Determine the [x, y] coordinate at the center of the cell enclosing the given text.  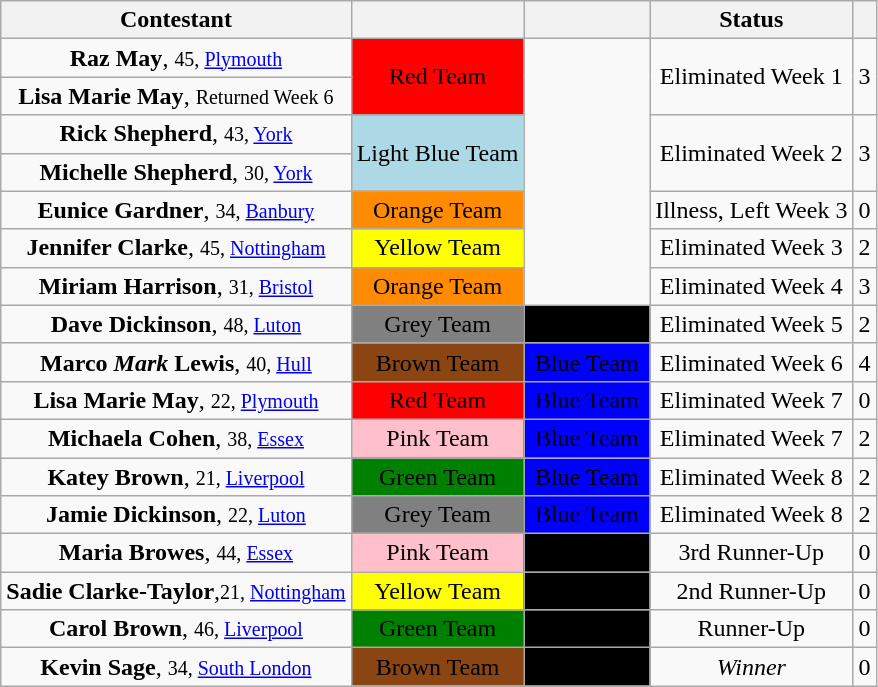
Katey Brown, 21, Liverpool [176, 477]
Carol Brown, 46, Liverpool [176, 629]
Status [752, 20]
Maria Browes, 44, Essex [176, 553]
Jamie Dickinson, 22, Luton [176, 515]
Marco Mark Lewis, 40, Hull [176, 362]
2nd Runner-Up [752, 591]
Miriam Harrison, 31, Bristol [176, 286]
Winner [752, 667]
Rick Shepherd, 43, York [176, 134]
Raz May, 45, Plymouth [176, 58]
Michaela Cohen, 38, Essex [176, 438]
Contestant [176, 20]
Eunice Gardner, 34, Banbury [176, 210]
3rd Runner-Up [752, 553]
Illness, Left Week 3 [752, 210]
Eliminated Week 1 [752, 77]
Runner-Up [752, 629]
Michelle Shepherd, 30, York [176, 172]
Eliminated Week 5 [752, 324]
Eliminated Week 3 [752, 248]
Jennifer Clarke, 45, Nottingham [176, 248]
Eliminated Week 4 [752, 286]
Sadie Clarke-Taylor,21, Nottingham [176, 591]
Lisa Marie May, Returned Week 6 [176, 96]
Dave Dickinson, 48, Luton [176, 324]
4 [864, 362]
Kevin Sage, 34, South London [176, 667]
Eliminated Week 2 [752, 153]
Light Blue Team [438, 153]
Lisa Marie May, 22, Plymouth [176, 400]
Eliminated Week 6 [752, 362]
